Locate the cell with the specified text and output its (x, y) center coordinate. 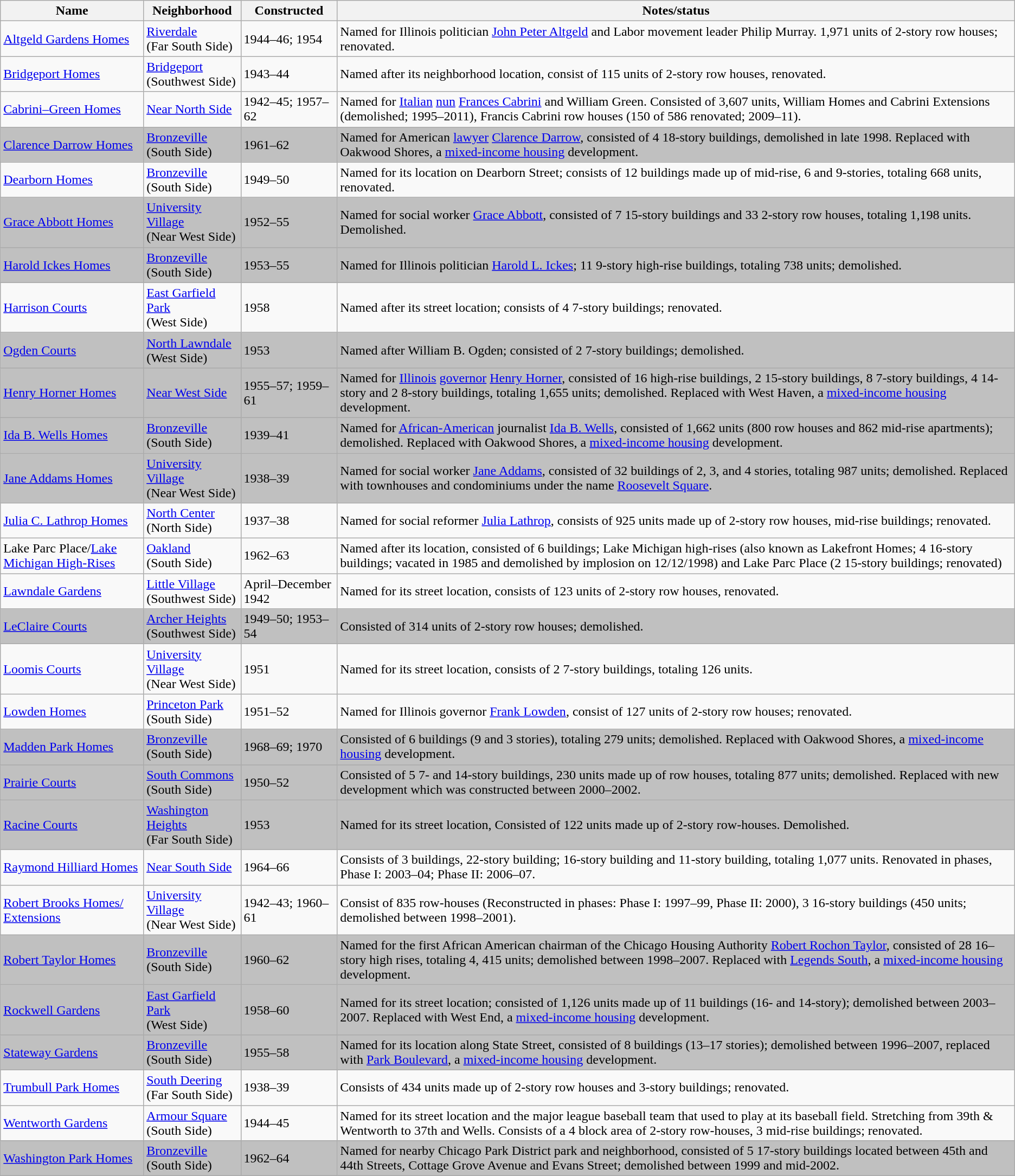
1942–45; 1957–62 (289, 110)
Lawndale Gardens (72, 591)
Named for social reformer Julia Lathrop, consists of 925 units made up of 2-story row houses, mid-rise buildings; renovated. (676, 520)
Cabrini–Green Homes (72, 110)
Trumbull Park Homes (72, 1088)
North Center(North Side) (192, 520)
Racine Courts (72, 825)
Named for Illinois governor Frank Lowden, consist of 127 units of 2-story row houses; renovated. (676, 711)
1951 (289, 669)
Lake Parc Place/Lake Michigan High-Rises (72, 556)
Named after its street location; consists of 4 7-story buildings; renovated. (676, 307)
Near North Side (192, 110)
1949–50; 1953–54 (289, 627)
1950–52 (289, 782)
Washington Heights(Far South Side) (192, 825)
1955–58 (289, 1052)
Named for social worker Grace Abbott, consisted of 7 15-story buildings and 33 2-story row houses, totaling 1,198 units. Demolished. (676, 222)
Robert Taylor Homes (72, 960)
North Lawndale(West Side) (192, 350)
Harold Ickes Homes (72, 265)
Named for its street location, consists of 123 units of 2-story row houses, renovated. (676, 591)
Ogden Courts (72, 350)
Clarence Darrow Homes (72, 144)
Grace Abbott Homes (72, 222)
Named for Illinois politician John Peter Altgeld and Labor movement leader Philip Murray. 1,971 units of 2-story row houses; renovated. (676, 39)
Little Village(Southwest Side) (192, 591)
Stateway Gardens (72, 1052)
Named after William B. Ogden; consisted of 2 7-story buildings; demolished. (676, 350)
1944–45 (289, 1122)
Julia C. Lathrop Homes (72, 520)
Named for Illinois politician Harold L. Ickes; 11 9-story high-rise buildings, totaling 738 units; demolished. (676, 265)
1958–60 (289, 1010)
Named for its location on Dearborn Street; consists of 12 buildings made up of mid-rise, 6 and 9-stories, totaling 668 units, renovated. (676, 180)
Dearborn Homes (72, 180)
1939–41 (289, 435)
Notes/status (676, 11)
Lowden Homes (72, 711)
1943–44 (289, 74)
Ida B. Wells Homes (72, 435)
Near South Side (192, 867)
South Commons(South Side) (192, 782)
1944–46; 1954 (289, 39)
Princeton Park(South Side) (192, 711)
Bridgeport Homes (72, 74)
1942–43; 1960–61 (289, 910)
1962–64 (289, 1158)
Named after its neighborhood location, consist of 115 units of 2-story row houses, renovated. (676, 74)
1962–63 (289, 556)
Armour Square(South Side) (192, 1122)
Consisted of 6 buildings (9 and 3 stories), totaling 279 units; demolished. Replaced with Oakwood Shores, a mixed-income housing development. (676, 747)
Robert Brooks Homes/Extensions (72, 910)
1953–55 (289, 265)
Consisted of 314 units of 2-story row houses; demolished. (676, 627)
1964–66 (289, 867)
Henry Horner Homes (72, 393)
Prairie Courts (72, 782)
Name (72, 11)
Jane Addams Homes (72, 478)
Washington Park Homes (72, 1158)
Bridgeport(Southwest Side) (192, 74)
Constructed (289, 11)
Harrison Courts (72, 307)
1949–50 (289, 180)
1952–55 (289, 222)
1955–57; 1959–61 (289, 393)
1958 (289, 307)
1961–62 (289, 144)
Madden Park Homes (72, 747)
Raymond Hilliard Homes (72, 867)
Named for its street location, consists of 2 7-story buildings, totaling 126 units. (676, 669)
Neighborhood (192, 11)
Consists of 434 units made up of 2-story row houses and 3-story buildings; renovated. (676, 1088)
LeClaire Courts (72, 627)
Wentworth Gardens (72, 1122)
Rockwell Gardens (72, 1010)
1951–52 (289, 711)
1968–69; 1970 (289, 747)
Near West Side (192, 393)
Named for its street location, Consisted of 122 units made up of 2-story row-houses. Demolished. (676, 825)
Riverdale(Far South Side) (192, 39)
Altgeld Gardens Homes (72, 39)
Loomis Courts (72, 669)
1937–38 (289, 520)
April–December 1942 (289, 591)
Oakland(South Side) (192, 556)
1960–62 (289, 960)
Archer Heights(Southwest Side) (192, 627)
South Deering(Far South Side) (192, 1088)
